Locate the cell with the specified text and output its (x, y) center coordinate. 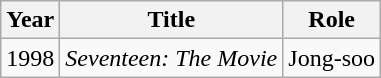
Title (172, 20)
Seventeen: The Movie (172, 58)
Year (30, 20)
1998 (30, 58)
Role (332, 20)
Jong-soo (332, 58)
